Detect which cell encompasses the target text, then output its [X, Y] center coordinate. 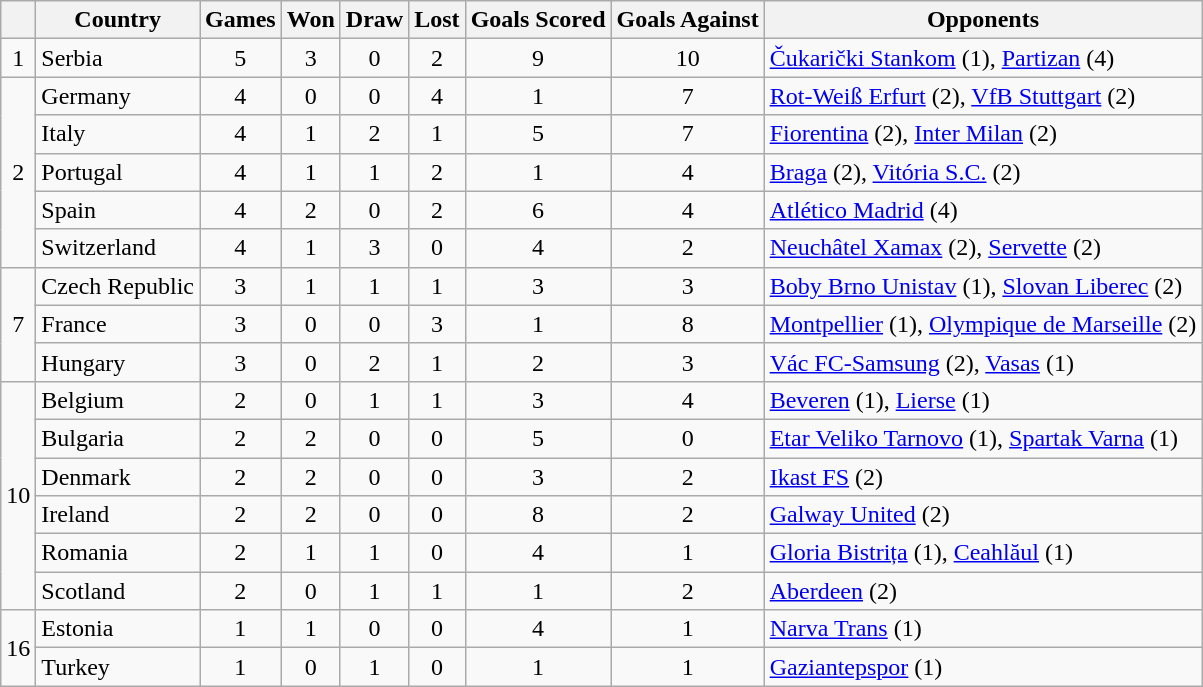
Won [310, 20]
Draw [374, 20]
Gaziantepspor (1) [983, 667]
Lost [437, 20]
Games [241, 20]
Portugal [118, 172]
Switzerland [118, 248]
Spain [118, 210]
Romania [118, 553]
9 [538, 58]
Goals Against [688, 20]
Beveren (1), Lierse (1) [983, 400]
Etar Veliko Tarnovo (1), Spartak Varna (1) [983, 438]
Gloria Bistrița (1), Ceahlăul (1) [983, 553]
Estonia [118, 629]
Opponents [983, 20]
Serbia [118, 58]
Ireland [118, 515]
Scotland [118, 591]
Hungary [118, 362]
Narva Trans (1) [983, 629]
Country [118, 20]
Goals Scored [538, 20]
6 [538, 210]
Boby Brno Unistav (1), Slovan Liberec (2) [983, 286]
Germany [118, 96]
Fiorentina (2), Inter Milan (2) [983, 134]
Neuchâtel Xamax (2), Servette (2) [983, 248]
Čukarički Stankom (1), Partizan (4) [983, 58]
Turkey [118, 667]
Belgium [118, 400]
Atlético Madrid (4) [983, 210]
Galway United (2) [983, 515]
Vác FC-Samsung (2), Vasas (1) [983, 362]
16 [18, 648]
Aberdeen (2) [983, 591]
Czech Republic [118, 286]
Braga (2), Vitória S.C. (2) [983, 172]
Denmark [118, 477]
Rot-Weiß Erfurt (2), VfB Stuttgart (2) [983, 96]
Bulgaria [118, 438]
Italy [118, 134]
Montpellier (1), Olympique de Marseille (2) [983, 324]
France [118, 324]
Ikast FS (2) [983, 477]
